Scan for the cell matching the given text and deliver its [x, y] coordinate at center. 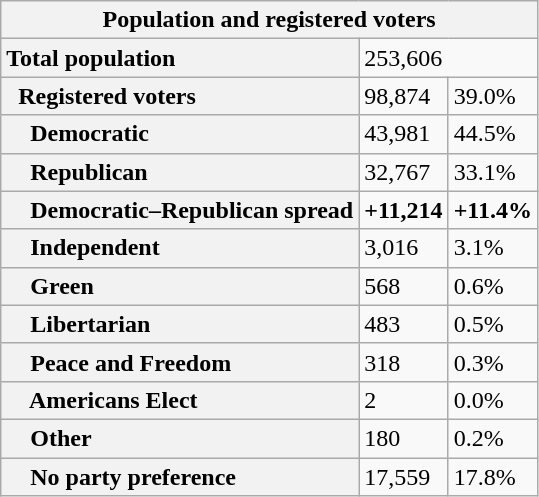
39.0% [492, 96]
253,606 [448, 58]
2 [404, 400]
0.5% [492, 324]
Democratic [180, 134]
Democratic–Republican spread [180, 210]
43,981 [404, 134]
44.5% [492, 134]
3.1% [492, 248]
Green [180, 286]
17.8% [492, 477]
483 [404, 324]
Total population [180, 58]
17,559 [404, 477]
Registered voters [180, 96]
Independent [180, 248]
0.6% [492, 286]
318 [404, 362]
0.0% [492, 400]
0.3% [492, 362]
Population and registered voters [270, 20]
Peace and Freedom [180, 362]
Americans Elect [180, 400]
No party preference [180, 477]
3,016 [404, 248]
98,874 [404, 96]
33.1% [492, 172]
Republican [180, 172]
180 [404, 438]
0.2% [492, 438]
+11.4% [492, 210]
Other [180, 438]
+11,214 [404, 210]
568 [404, 286]
Libertarian [180, 324]
32,767 [404, 172]
